Determine the (X, Y) coordinate at the center of the cell enclosing the given text.  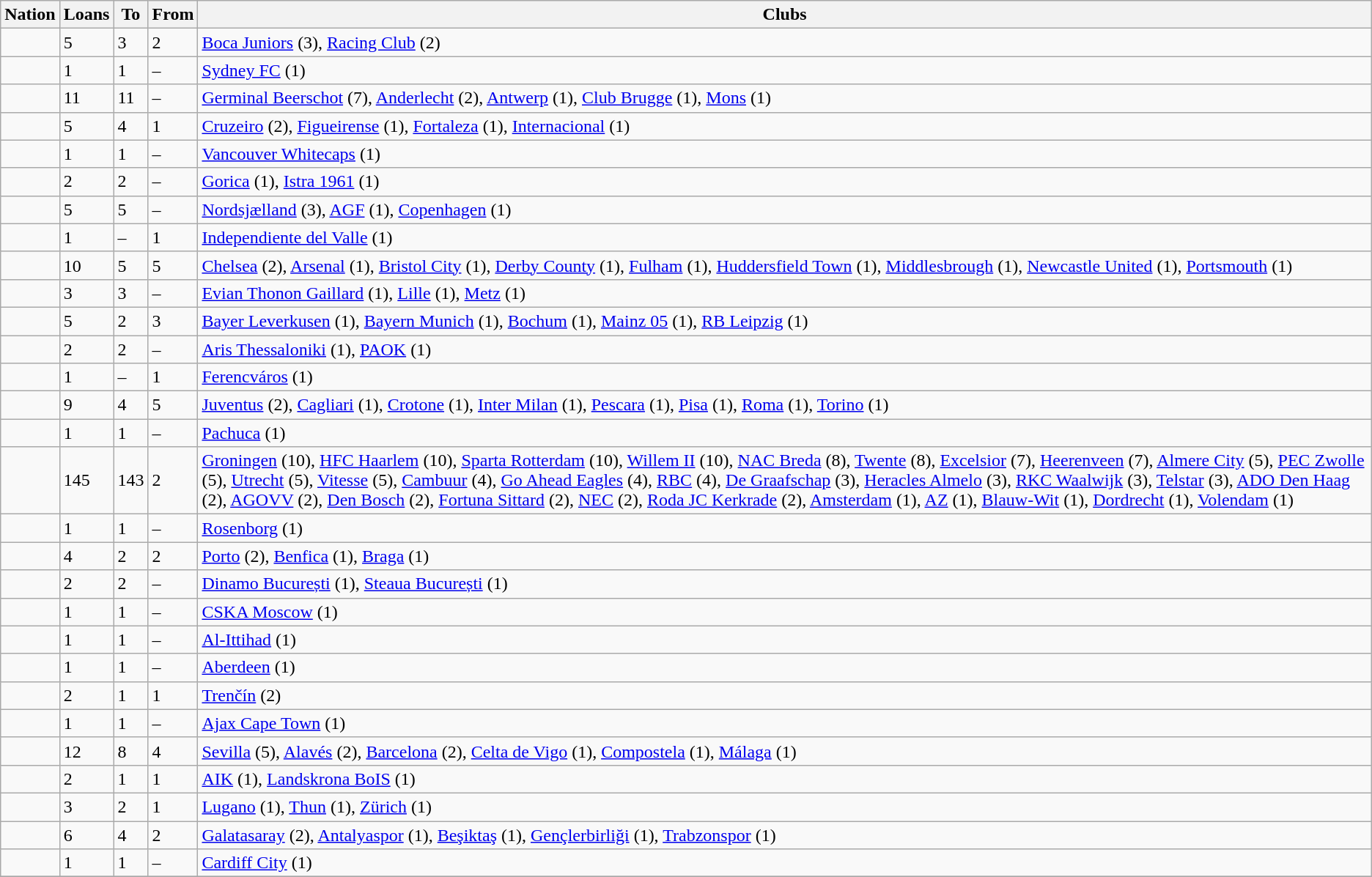
To (130, 15)
Dinamo București (1), Steaua București (1) (784, 584)
Sydney FC (1) (784, 70)
Bayer Leverkusen (1), Bayern Munich (1), Bochum (1), Mainz 05 (1), RB Leipzig (1) (784, 321)
9 (86, 405)
Ferencváros (1) (784, 377)
Lugano (1), Thun (1), Zürich (1) (784, 807)
6 (86, 835)
From (173, 15)
Porto (2), Benfica (1), Braga (1) (784, 556)
Loans (86, 15)
Clubs (784, 15)
Pachuca (1) (784, 433)
Nation (30, 15)
Rosenborg (1) (784, 528)
Ajax Cape Town (1) (784, 723)
Gorica (1), Istra 1961 (1) (784, 182)
Al-Ittihad (1) (784, 640)
Sevilla (5), Alavés (2), Barcelona (2), Celta de Vigo (1), Compostela (1), Málaga (1) (784, 751)
Galatasaray (2), Antalyaspor (1), Beşiktaş (1), Gençlerbirliği (1), Trabzonspor (1) (784, 835)
Independiente del Valle (1) (784, 237)
143 (130, 481)
Aris Thessaloniki (1), PAOK (1) (784, 349)
12 (86, 751)
Vancouver Whitecaps (1) (784, 154)
Evian Thonon Gaillard (1), Lille (1), Metz (1) (784, 293)
Juventus (2), Cagliari (1), Crotone (1), Inter Milan (1), Pescara (1), Pisa (1), Roma (1), Torino (1) (784, 405)
Cardiff City (1) (784, 863)
Germinal Beerschot (7), Anderlecht (2), Antwerp (1), Club Brugge (1), Mons (1) (784, 98)
AIK (1), Landskrona BoIS (1) (784, 779)
Nordsjælland (3), AGF (1), Copenhagen (1) (784, 210)
Boca Juniors (3), Racing Club (2) (784, 42)
10 (86, 265)
Aberdeen (1) (784, 667)
CSKA Moscow (1) (784, 612)
8 (130, 751)
Cruzeiro (2), Figueirense (1), Fortaleza (1), Internacional (1) (784, 126)
145 (86, 481)
Trenčín (2) (784, 695)
